Scan for the cell matching the given text and deliver its [X, Y] coordinate at center. 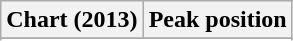
Peak position [218, 20]
Chart (2013) [72, 20]
